Identify which cell holds the provided text, then report its (x, y) central coordinate. 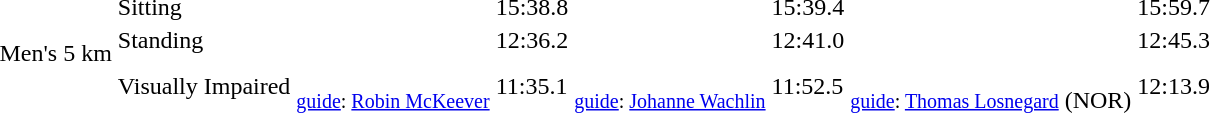
12:41.0 (808, 40)
Standing (204, 40)
12:36.2 (532, 40)
